Scan for the cell matching the given text and deliver its (x, y) coordinate at center. 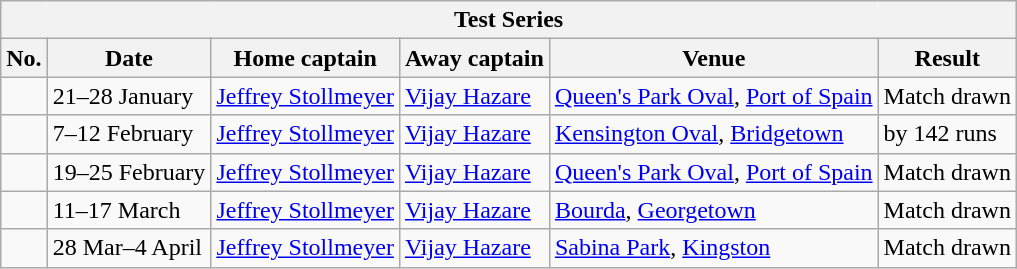
Result (947, 58)
Date (129, 58)
by 142 runs (947, 134)
Away captain (474, 58)
28 Mar–4 April (129, 248)
7–12 February (129, 134)
Kensington Oval, Bridgetown (714, 134)
Sabina Park, Kingston (714, 248)
19–25 February (129, 172)
11–17 March (129, 210)
21–28 January (129, 96)
Venue (714, 58)
Home captain (306, 58)
Test Series (509, 20)
No. (24, 58)
Bourda, Georgetown (714, 210)
